Determine the [x, y] coordinate at the center of the cell enclosing the given text.  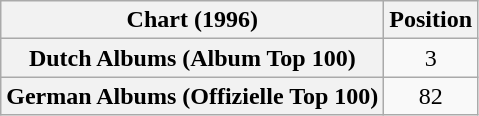
Chart (1996) [192, 20]
Dutch Albums (Album Top 100) [192, 58]
Position [431, 20]
82 [431, 96]
German Albums (Offizielle Top 100) [192, 96]
3 [431, 58]
